Find where the given text appears and provide that cell's center as [x, y] coordinate. 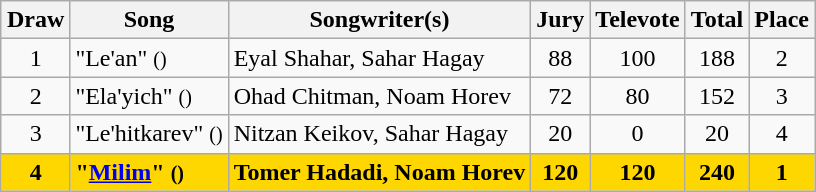
Draw [35, 20]
100 [638, 58]
72 [560, 96]
240 [717, 172]
"Milim" () [149, 172]
"Le'hitkarev" () [149, 134]
Televote [638, 20]
Ohad Chitman, Noam Horev [380, 96]
Eyal Shahar, Sahar Hagay [380, 58]
"Ela'yich" () [149, 96]
0 [638, 134]
Total [717, 20]
80 [638, 96]
Place [782, 20]
88 [560, 58]
"Le'an" () [149, 58]
Songwriter(s) [380, 20]
Tomer Hadadi, Noam Horev [380, 172]
Jury [560, 20]
152 [717, 96]
Nitzan Keikov, Sahar Hagay [380, 134]
188 [717, 58]
Song [149, 20]
